Provide the (x, y) coordinate of the cell's center where the given text is located.  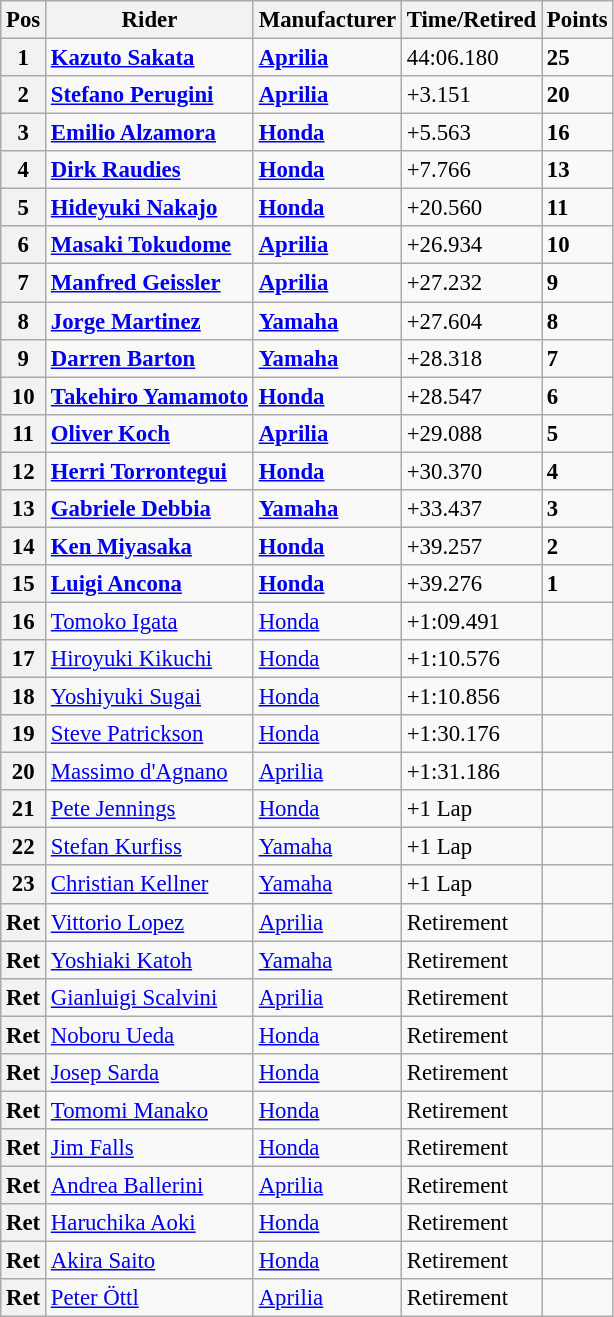
Andrea Ballerini (150, 1185)
+1:31.186 (471, 772)
Pos (24, 20)
+1:10.576 (471, 659)
19 (24, 734)
+5.563 (471, 133)
Jorge Martinez (150, 321)
+3.151 (471, 95)
Haruchika Aoki (150, 1223)
Gabriele Debbia (150, 509)
Ken Miyasaka (150, 546)
Josep Sarda (150, 1073)
Hiroyuki Kikuchi (150, 659)
+28.318 (471, 358)
Stefano Perugini (150, 95)
+1:09.491 (471, 621)
14 (24, 546)
+27.604 (471, 321)
+1:10.856 (471, 697)
Oliver Koch (150, 433)
12 (24, 471)
Rider (150, 20)
Pete Jennings (150, 809)
Masaki Tokudome (150, 245)
Christian Kellner (150, 885)
Takehiro Yamamoto (150, 396)
18 (24, 697)
Points (578, 20)
Vittorio Lopez (150, 922)
+28.547 (471, 396)
Manufacturer (327, 20)
Steve Patrickson (150, 734)
Hideyuki Nakajo (150, 208)
Massimo d'Agnano (150, 772)
Tomomi Manako (150, 1110)
Kazuto Sakata (150, 58)
Peter Öttl (150, 1298)
22 (24, 847)
+26.934 (471, 245)
+7.766 (471, 170)
+1:30.176 (471, 734)
+39.257 (471, 546)
Yoshiaki Katoh (150, 960)
Gianluigi Scalvini (150, 997)
Manfred Geissler (150, 283)
Noboru Ueda (150, 1035)
Time/Retired (471, 20)
+29.088 (471, 433)
Herri Torrontegui (150, 471)
25 (578, 58)
21 (24, 809)
+39.276 (471, 584)
Yoshiyuki Sugai (150, 697)
Jim Falls (150, 1148)
Stefan Kurfiss (150, 847)
23 (24, 885)
17 (24, 659)
Darren Barton (150, 358)
15 (24, 584)
44:06.180 (471, 58)
Luigi Ancona (150, 584)
Akira Saito (150, 1261)
+27.232 (471, 283)
+33.437 (471, 509)
Dirk Raudies (150, 170)
+30.370 (471, 471)
Tomoko Igata (150, 621)
+20.560 (471, 208)
Emilio Alzamora (150, 133)
